Identify which cell holds the provided text, then report its (X, Y) central coordinate. 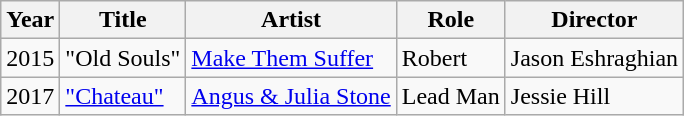
Title (123, 20)
Director (594, 20)
Jason Eshraghian (594, 58)
Robert (450, 58)
Role (450, 20)
Lead Man (450, 96)
Make Them Suffer (291, 58)
Angus & Julia Stone (291, 96)
"Old Souls" (123, 58)
Year (30, 20)
2017 (30, 96)
2015 (30, 58)
"Chateau" (123, 96)
Jessie Hill (594, 96)
Artist (291, 20)
